Capture the cell that displays the provided text and extract its [x, y] central coordinate. 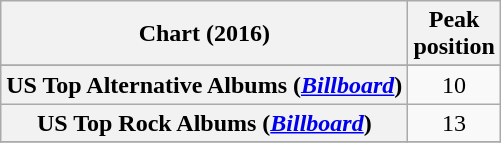
13 [454, 123]
10 [454, 85]
Peak position [454, 34]
US Top Alternative Albums (Billboard) [204, 85]
US Top Rock Albums (Billboard) [204, 123]
Chart (2016) [204, 34]
